Pinpoint the cell where the given text exists, returning its [X, Y] midpoint coordinate. 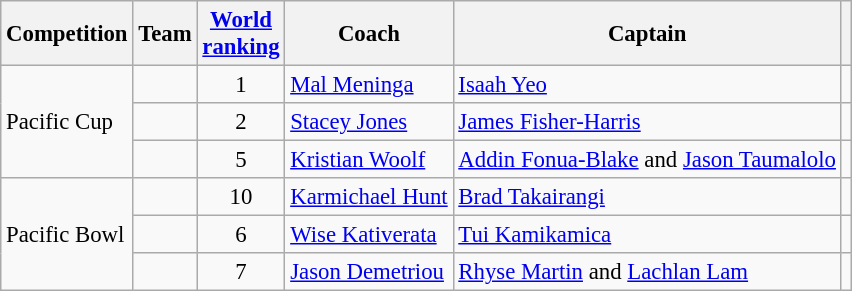
Competition [67, 34]
6 [241, 235]
Brad Takairangi [647, 197]
Mal Meninga [369, 85]
Tui Kamikamica [647, 235]
Karmichael Hunt [369, 197]
2 [241, 122]
10 [241, 197]
Coach [369, 34]
Wise Kativerata [369, 235]
Worldranking [241, 34]
James Fisher-Harris [647, 122]
Stacey Jones [369, 122]
Pacific Bowl [67, 234]
Kristian Woolf [369, 160]
Captain [647, 34]
Addin Fonua-Blake and Jason Taumalolo [647, 160]
Team [165, 34]
Isaah Yeo [647, 85]
5 [241, 160]
Pacific Cup [67, 122]
1 [241, 85]
